Return (X, Y) of the center of cell containing provided text 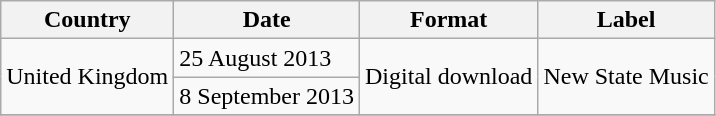
Date (267, 20)
Country (88, 20)
8 September 2013 (267, 96)
United Kingdom (88, 77)
25 August 2013 (267, 58)
New State Music (626, 77)
Format (449, 20)
Digital download (449, 77)
Label (626, 20)
